Provide the (X, Y) coordinate of the cell's center where the given text is located.  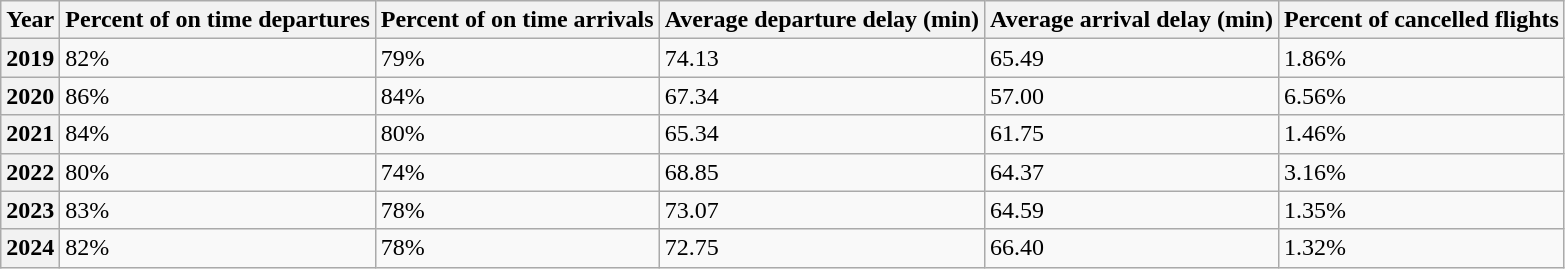
2020 (30, 96)
73.07 (822, 210)
79% (517, 58)
1.35% (1421, 210)
2021 (30, 134)
61.75 (1132, 134)
Year (30, 20)
Average arrival delay (min) (1132, 20)
1.86% (1421, 58)
74.13 (822, 58)
65.49 (1132, 58)
Percent of cancelled flights (1421, 20)
3.16% (1421, 172)
67.34 (822, 96)
1.32% (1421, 248)
64.59 (1132, 210)
65.34 (822, 134)
2022 (30, 172)
2019 (30, 58)
Average departure delay (min) (822, 20)
74% (517, 172)
64.37 (1132, 172)
2023 (30, 210)
66.40 (1132, 248)
2024 (30, 248)
1.46% (1421, 134)
Percent of on time arrivals (517, 20)
57.00 (1132, 96)
83% (218, 210)
68.85 (822, 172)
86% (218, 96)
6.56% (1421, 96)
72.75 (822, 248)
Percent of on time departures (218, 20)
